Detect which cell encompasses the target text, then output its (X, Y) center coordinate. 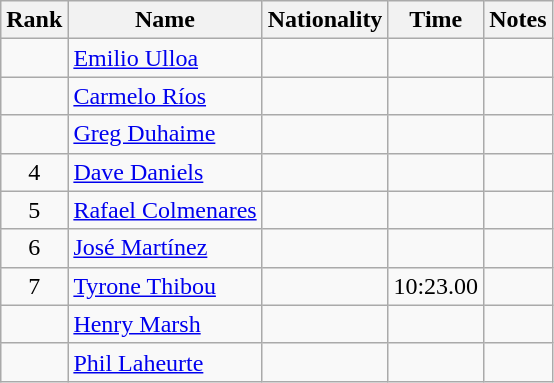
5 (34, 210)
Henry Marsh (165, 324)
6 (34, 248)
Tyrone Thibou (165, 286)
4 (34, 172)
Dave Daniels (165, 172)
Rank (34, 20)
Greg Duhaime (165, 134)
Name (165, 20)
Time (436, 20)
10:23.00 (436, 286)
Rafael Colmenares (165, 210)
Notes (518, 20)
José Martínez (165, 248)
7 (34, 286)
Emilio Ulloa (165, 58)
Carmelo Ríos (165, 96)
Nationality (325, 20)
Phil Laheurte (165, 362)
